Search for the cell housing the specified text and yield its (X, Y) center coordinate. 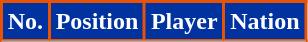
No. (26, 22)
Player (184, 22)
Position (96, 22)
Nation (265, 22)
